Capture the cell that displays the provided text and extract its [X, Y] central coordinate. 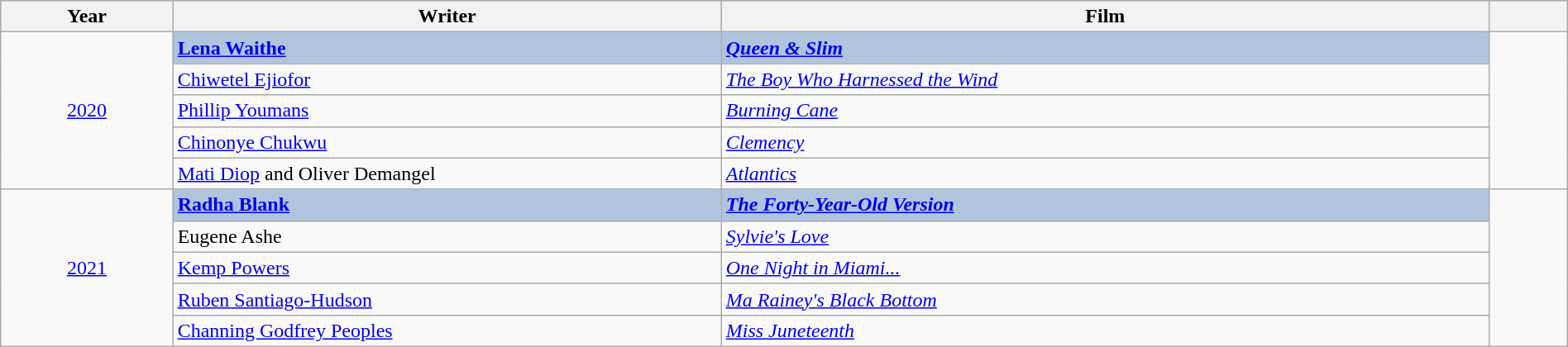
Writer [447, 17]
Channing Godfrey Peoples [447, 330]
Miss Juneteenth [1105, 330]
Ruben Santiago-Hudson [447, 299]
Ma Rainey's Black Bottom [1105, 299]
One Night in Miami... [1105, 268]
Kemp Powers [447, 268]
Chinonye Chukwu [447, 142]
2021 [87, 268]
Mati Diop and Oliver Demangel [447, 173]
Phillip Youmans [447, 111]
Sylvie's Love [1105, 236]
Year [87, 17]
Atlantics [1105, 173]
Burning Cane [1105, 111]
2020 [87, 111]
Clemency [1105, 142]
The Boy Who Harnessed the Wind [1105, 79]
Film [1105, 17]
Eugene Ashe [447, 236]
Lena Waithe [447, 48]
The Forty-Year-Old Version [1105, 205]
Chiwetel Ejiofor [447, 79]
Radha Blank [447, 205]
Queen & Slim [1105, 48]
